Output the [x, y] coordinate of the center of the cell containing the given text.  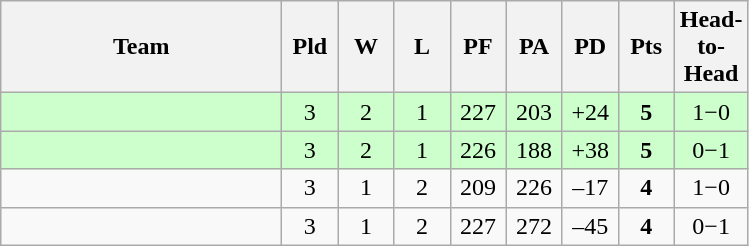
–17 [590, 188]
W [366, 47]
188 [534, 150]
Pld [310, 47]
+24 [590, 112]
+38 [590, 150]
PD [590, 47]
Pts [646, 47]
PA [534, 47]
PF [478, 47]
209 [478, 188]
Team [142, 47]
–45 [590, 226]
Head-to-Head [711, 47]
L [422, 47]
203 [534, 112]
272 [534, 226]
